Pinpoint the cell where the given text exists, returning its (X, Y) midpoint coordinate. 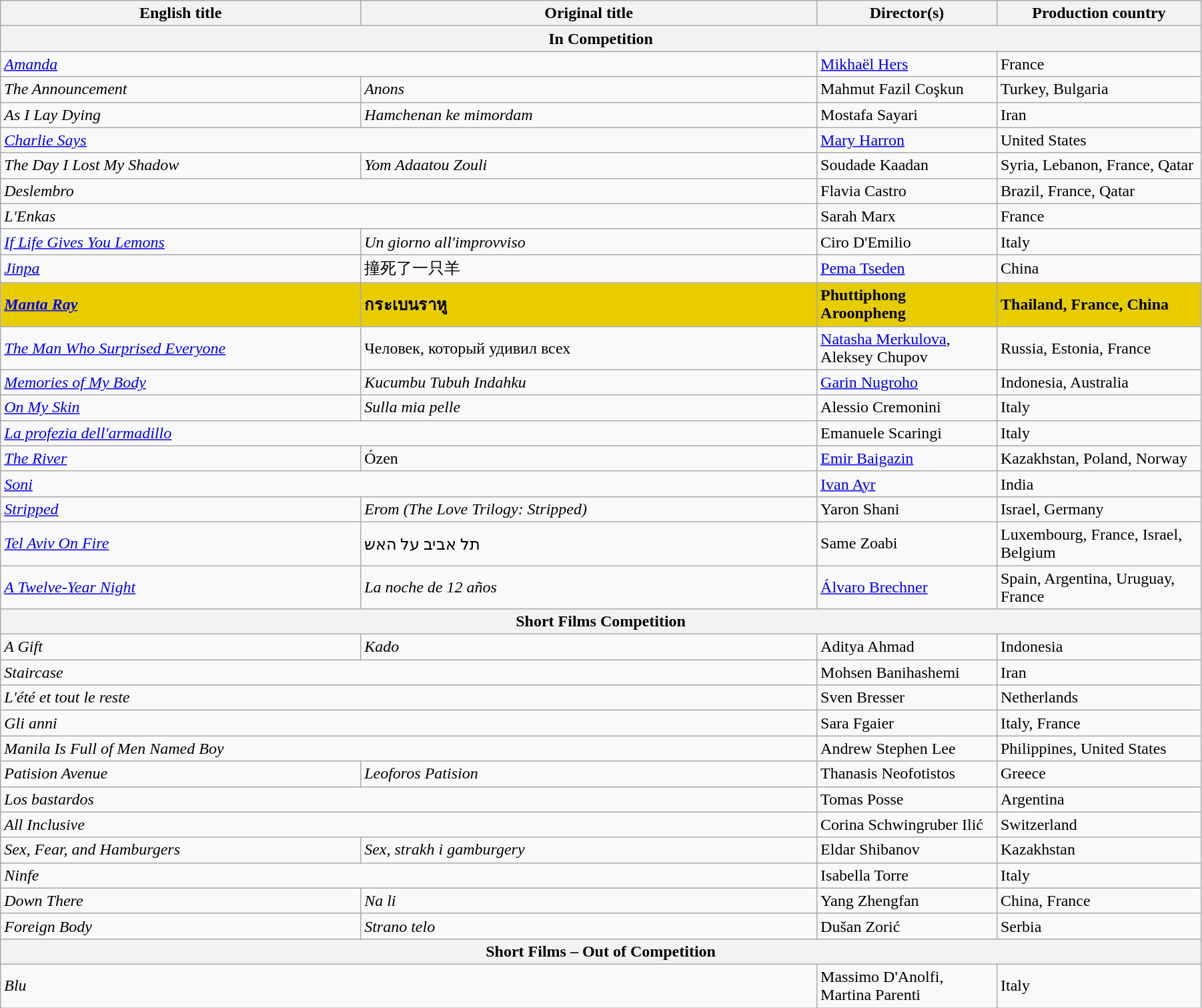
Isabella Torre (907, 875)
Down There (181, 901)
Sex, Fear, and Hamburgers (181, 850)
Thanasis Neofotistos (907, 774)
Turkey, Bulgaria (1099, 89)
Sulla mia pelle (589, 408)
Ivan Ayr (907, 484)
Italy, France (1099, 723)
As I Lay Dying (181, 115)
Production country (1099, 13)
Thailand, France, China (1099, 304)
India (1099, 484)
Brazil, France, Qatar (1099, 191)
Mohsen Banihashemi (907, 672)
China (1099, 268)
תל אביב על האש (589, 543)
Человек, который удивил всех (589, 348)
Corina Schwingruber Ilić (907, 825)
Hamchenan ke mimordam (589, 115)
Anons (589, 89)
Kazakhstan, Poland, Norway (1099, 458)
Staircase (409, 672)
Soni (409, 484)
Indonesia (1099, 647)
Ózen (589, 458)
Short Films – Out of Competition (601, 951)
Alessio Cremonini (907, 408)
Ciro D'Emilio (907, 241)
L'été et tout le reste (409, 698)
Soudade Kaadan (907, 165)
L'Enkas (409, 216)
Deslembro (409, 191)
Tomas Posse (907, 799)
English title (181, 13)
Original title (589, 13)
Aditya Ahmad (907, 647)
The Day I Lost My Shadow (181, 165)
撞死了一只羊 (589, 268)
Israel, Germany (1099, 509)
Switzerland (1099, 825)
Phuttiphong Aroonpheng (907, 304)
Emanuele Scaringi (907, 433)
Spain, Argentina, Uruguay, France (1099, 587)
Leoforos Patision (589, 774)
The River (181, 458)
Sex, strakh i gamburgery (589, 850)
Netherlands (1099, 698)
United States (1099, 140)
Same Zoabi (907, 543)
Sarah Marx (907, 216)
Un giorno all'improvviso (589, 241)
Andrew Stephen Lee (907, 748)
All Inclusive (409, 825)
Pema Tseden (907, 268)
Serbia (1099, 926)
Erom (The Love Trilogy: Stripped) (589, 509)
Russia, Estonia, France (1099, 348)
Argentina (1099, 799)
Álvaro Brechner (907, 587)
Philippines, United States (1099, 748)
Emir Baigazin (907, 458)
Jinpa (181, 268)
A Twelve-Year Night (181, 587)
A Gift (181, 647)
Kado (589, 647)
Blu (409, 986)
Strano telo (589, 926)
Tel Aviv On Fire (181, 543)
Flavia Castro (907, 191)
Dušan Zorić (907, 926)
Director(s) (907, 13)
Mahmut Fazil Coşkun (907, 89)
Yom Adaatou Zouli (589, 165)
In Competition (601, 39)
Indonesia, Australia (1099, 382)
Greece (1099, 774)
La profezia dell'armadillo (409, 433)
Manta Ray (181, 304)
Mostafa Sayari (907, 115)
Natasha Merkulova, Aleksey Chupov (907, 348)
On My Skin (181, 408)
Garin Nugroho (907, 382)
Eldar Shibanov (907, 850)
Na li (589, 901)
Short Films Competition (601, 622)
Memories of My Body (181, 382)
Foreign Body (181, 926)
Luxembourg, France, Israel, Belgium (1099, 543)
Kucumbu Tubuh Indahku (589, 382)
Mikhaël Hers (907, 64)
Gli anni (409, 723)
The Man Who Surprised Everyone (181, 348)
Charlie Says (409, 140)
Amanda (409, 64)
Stripped (181, 509)
กระเบนราหู (589, 304)
La noche de 12 años (589, 587)
If Life Gives You Lemons (181, 241)
Sara Fgaier (907, 723)
Ninfe (409, 875)
Kazakhstan (1099, 850)
Massimo D'Anolfi, Martina Parenti (907, 986)
The Announcement (181, 89)
China, France (1099, 901)
Patision Avenue (181, 774)
Manila Is Full of Men Named Boy (409, 748)
Yang Zhengfan (907, 901)
Yaron Shani (907, 509)
Los bastardos (409, 799)
Mary Harron (907, 140)
Syria, Lebanon, France, Qatar (1099, 165)
Sven Bresser (907, 698)
